Provide the [X, Y] coordinate of the cell's center where the given text is located.  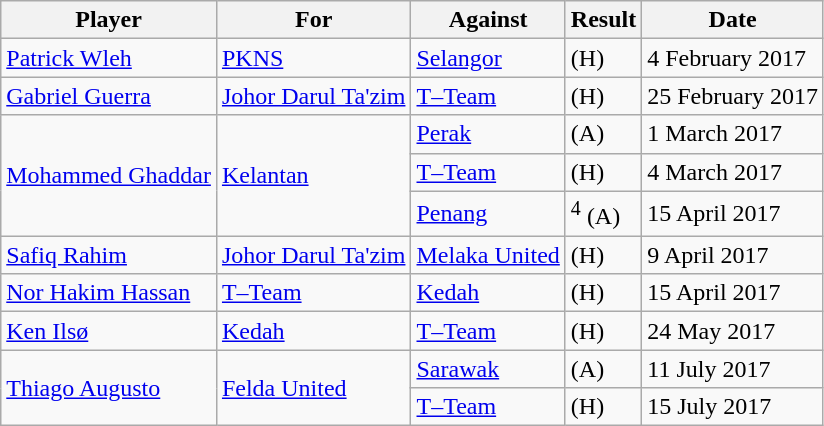
Felda United [314, 388]
4 (A) [603, 214]
Mohammed Ghaddar [109, 176]
Date [733, 20]
Kelantan [314, 176]
4 March 2017 [733, 172]
1 March 2017 [733, 134]
Patrick Wleh [109, 58]
PKNS [314, 58]
Selangor [488, 58]
For [314, 20]
9 April 2017 [733, 255]
Thiago Augusto [109, 388]
Penang [488, 214]
24 May 2017 [733, 331]
11 July 2017 [733, 369]
Result [603, 20]
Safiq Rahim [109, 255]
Sarawak [488, 369]
Against [488, 20]
Nor Hakim Hassan [109, 293]
Player [109, 20]
25 February 2017 [733, 96]
Perak [488, 134]
4 February 2017 [733, 58]
15 July 2017 [733, 407]
Ken Ilsø [109, 331]
Gabriel Guerra [109, 96]
Melaka United [488, 255]
